Identify which cell holds the provided text, then report its (X, Y) central coordinate. 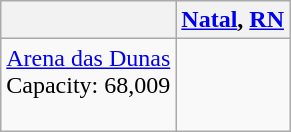
Natal, RN (233, 20)
Arena das DunasCapacity: 68,009 (88, 85)
